Provide the [X, Y] coordinate of the cell's center where the given text is located.  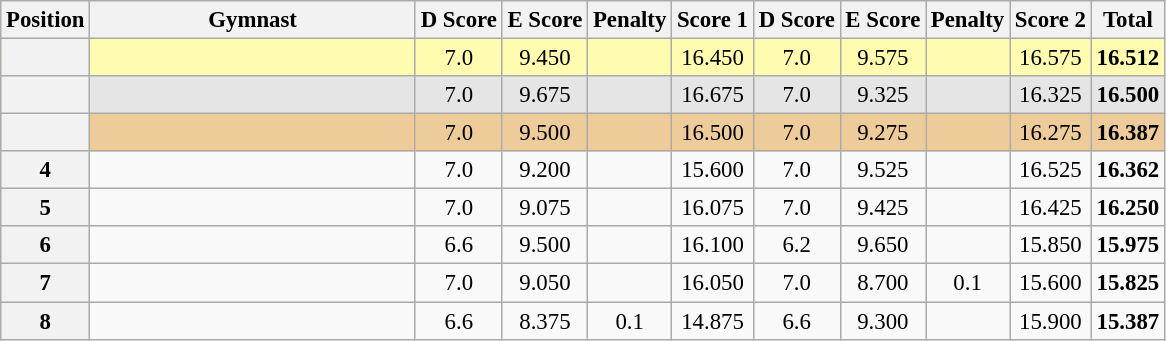
5 [46, 208]
16.050 [713, 283]
9.450 [544, 58]
15.900 [1051, 321]
9.275 [882, 133]
16.275 [1051, 133]
16.512 [1128, 58]
6 [46, 245]
16.525 [1051, 170]
9.050 [544, 283]
14.875 [713, 321]
15.975 [1128, 245]
9.300 [882, 321]
8.700 [882, 283]
8.375 [544, 321]
15.387 [1128, 321]
16.575 [1051, 58]
16.075 [713, 208]
15.850 [1051, 245]
9.650 [882, 245]
16.675 [713, 95]
9.325 [882, 95]
16.325 [1051, 95]
7 [46, 283]
9.675 [544, 95]
9.525 [882, 170]
9.575 [882, 58]
9.075 [544, 208]
9.425 [882, 208]
Gymnast [253, 20]
Score 2 [1051, 20]
Score 1 [713, 20]
16.362 [1128, 170]
16.250 [1128, 208]
9.200 [544, 170]
4 [46, 170]
16.425 [1051, 208]
16.100 [713, 245]
6.2 [796, 245]
Total [1128, 20]
8 [46, 321]
16.450 [713, 58]
16.387 [1128, 133]
15.825 [1128, 283]
Position [46, 20]
